Provide the [x, y] coordinate of the cell's center where the given text is located.  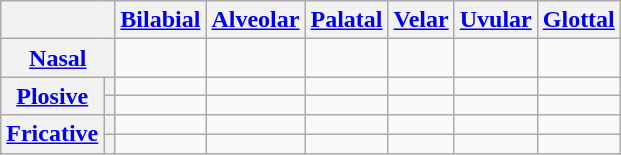
Glottal [578, 20]
Nasal [58, 58]
Velar [421, 20]
Palatal [346, 20]
Alveolar [256, 20]
Uvular [496, 20]
Bilabial [160, 20]
Fricative [52, 134]
Plosive [52, 96]
